Locate the cell with the specified text and output its [x, y] center coordinate. 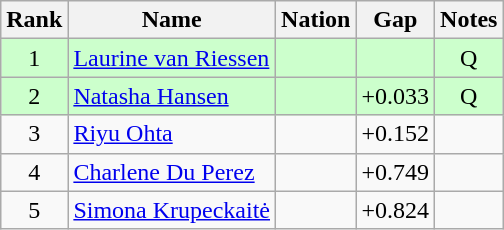
+0.749 [396, 172]
Rank [34, 20]
1 [34, 58]
Riyu Ohta [172, 134]
Simona Krupeckaitė [172, 210]
Gap [396, 20]
Laurine van Riessen [172, 58]
Notes [469, 20]
+0.152 [396, 134]
3 [34, 134]
Nation [316, 20]
Name [172, 20]
4 [34, 172]
Charlene Du Perez [172, 172]
5 [34, 210]
Natasha Hansen [172, 96]
+0.824 [396, 210]
+0.033 [396, 96]
2 [34, 96]
